Locate the cell with the specified text and output its (X, Y) center coordinate. 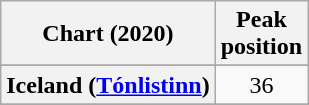
Iceland (Tónlistinn) (108, 85)
Chart (2020) (108, 34)
Peakposition (261, 34)
36 (261, 85)
